Capture the cell that displays the provided text and extract its (x, y) central coordinate. 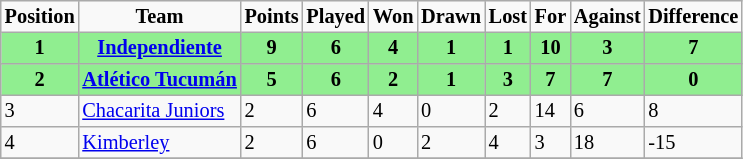
10 (550, 48)
Independiente (159, 48)
For (550, 17)
Atlético Tucumán (159, 80)
Difference (693, 17)
Lost (508, 17)
18 (607, 143)
Team (159, 17)
Won (393, 17)
-15 (693, 143)
Points (272, 17)
Kimberley (159, 143)
Drawn (451, 17)
Position (40, 17)
14 (550, 111)
Played (336, 17)
5 (272, 80)
Against (607, 17)
9 (272, 48)
Chacarita Juniors (159, 111)
8 (693, 111)
